Capture the cell that displays the provided text and extract its (X, Y) central coordinate. 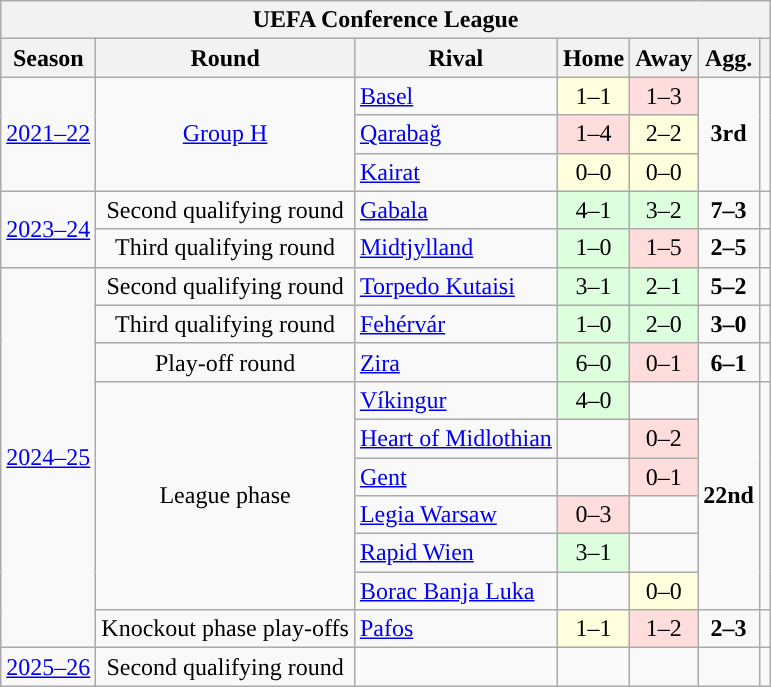
2–1 (664, 286)
5–2 (729, 286)
Midtjylland (456, 248)
Play-off round (226, 362)
2–3 (729, 629)
Kairat (456, 172)
Heart of Midlothian (456, 438)
Qarabağ (456, 134)
2021–22 (48, 134)
3–0 (729, 324)
Basel (456, 96)
2–2 (664, 134)
Rapid Wien (456, 553)
Fehérvár (456, 324)
Agg. (729, 58)
1–5 (664, 248)
Gent (456, 477)
Rival (456, 58)
Away (664, 58)
6–0 (593, 362)
3rd (729, 134)
UEFA Conference League (386, 20)
Round (226, 58)
2024–25 (48, 458)
1–3 (664, 96)
4–0 (593, 400)
Group H (226, 134)
2025–26 (48, 667)
7–3 (729, 210)
Víkingur (456, 400)
2–5 (729, 248)
1–2 (664, 629)
Knockout phase play-offs (226, 629)
Legia Warsaw (456, 515)
3–2 (664, 210)
Torpedo Kutaisi (456, 286)
2–0 (664, 324)
4–1 (593, 210)
Home (593, 58)
Borac Banja Luka (456, 591)
Season (48, 58)
Pafos (456, 629)
1–4 (593, 134)
League phase (226, 495)
2023–24 (48, 229)
0–3 (593, 515)
0–2 (664, 438)
22nd (729, 495)
6–1 (729, 362)
Zira (456, 362)
Gabala (456, 210)
